Find where the given text appears and provide that cell's center as [x, y] coordinate. 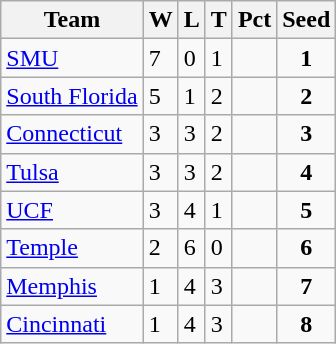
Connecticut [72, 134]
W [160, 20]
L [192, 20]
Cincinnati [72, 324]
UCF [72, 210]
Tulsa [72, 172]
Temple [72, 248]
Memphis [72, 286]
Team [72, 20]
SMU [72, 58]
Pct [254, 20]
South Florida [72, 96]
Seed [306, 20]
8 [306, 324]
T [218, 20]
